Find where the given text appears and provide that cell's center as [X, Y] coordinate. 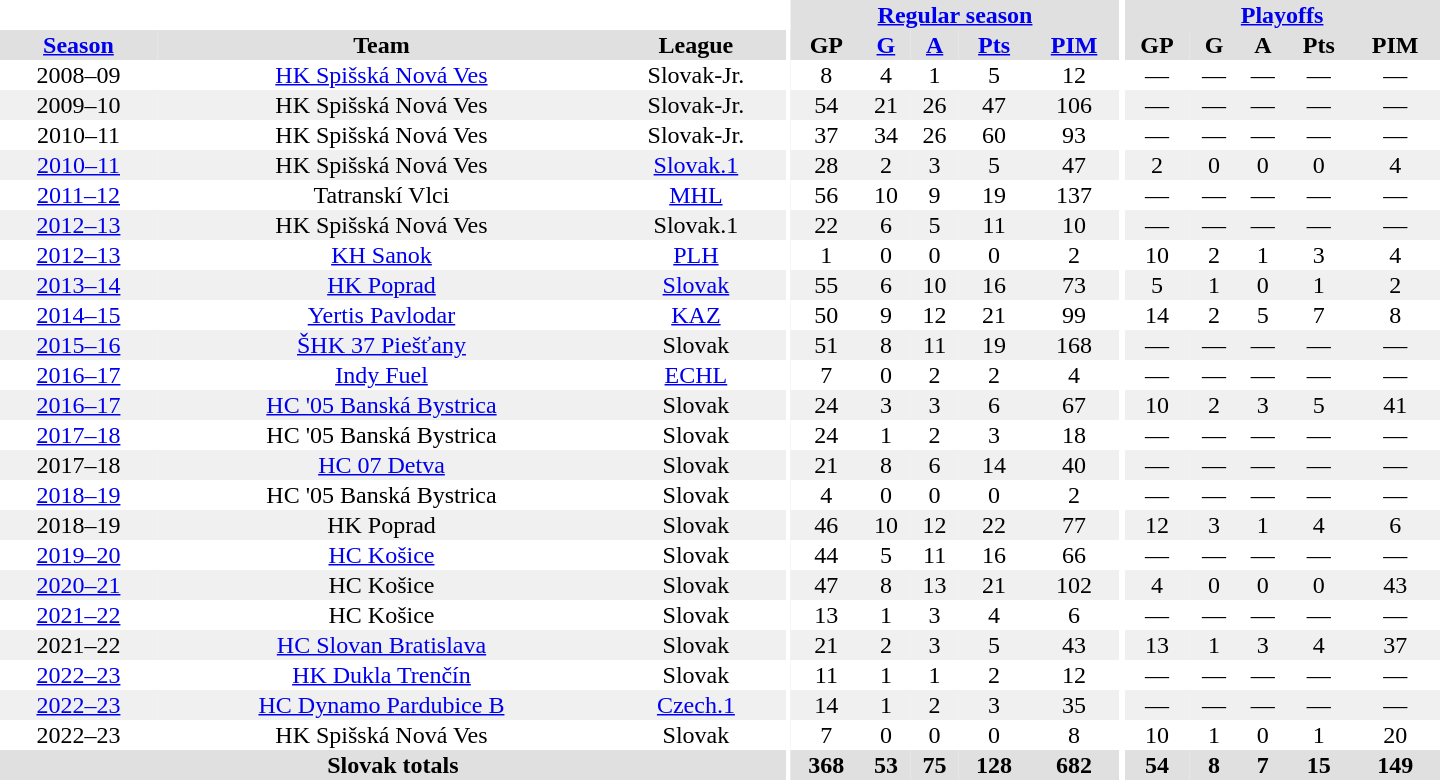
66 [1074, 555]
106 [1074, 105]
Season [78, 45]
35 [1074, 705]
2020–21 [78, 585]
40 [1074, 465]
2019–20 [78, 555]
HC 07 Detva [382, 465]
128 [994, 765]
2011–12 [78, 195]
ECHL [696, 375]
HC Dynamo Pardubice B [382, 705]
75 [934, 765]
Team [382, 45]
2015–16 [78, 345]
Indy Fuel [382, 375]
46 [826, 525]
MHL [696, 195]
50 [826, 315]
2008–09 [78, 75]
60 [994, 135]
51 [826, 345]
149 [1395, 765]
2009–10 [78, 105]
44 [826, 555]
28 [826, 165]
15 [1318, 765]
168 [1074, 345]
KAZ [696, 315]
KH Sanok [382, 255]
2014–15 [78, 315]
Slovak totals [393, 765]
102 [1074, 585]
HK Dukla Trenčín [382, 675]
18 [1074, 435]
368 [826, 765]
73 [1074, 285]
2013–14 [78, 285]
League [696, 45]
34 [886, 135]
77 [1074, 525]
53 [886, 765]
137 [1074, 195]
682 [1074, 765]
PLH [696, 255]
20 [1395, 735]
Yertis Pavlodar [382, 315]
99 [1074, 315]
Playoffs [1282, 15]
Czech.1 [696, 705]
Regular season [955, 15]
ŠHK 37 Piešťany [382, 345]
56 [826, 195]
Tatranskí Vlci [382, 195]
93 [1074, 135]
41 [1395, 405]
55 [826, 285]
HC Slovan Bratislava [382, 645]
67 [1074, 405]
